Pinpoint the cell where the given text exists, returning its [x, y] midpoint coordinate. 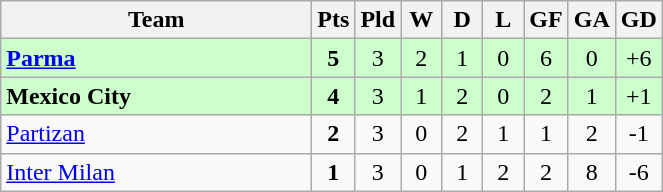
-6 [638, 172]
L [504, 20]
+1 [638, 96]
W [422, 20]
8 [592, 172]
4 [334, 96]
Team [156, 20]
Pts [334, 20]
Pld [378, 20]
6 [546, 58]
Parma [156, 58]
+6 [638, 58]
D [462, 20]
Inter Milan [156, 172]
GA [592, 20]
5 [334, 58]
Partizan [156, 134]
-1 [638, 134]
Mexico City [156, 96]
GD [638, 20]
GF [546, 20]
